From the cell containing the given text, extract its center point as [x, y] coordinate. 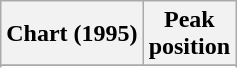
Peakposition [189, 34]
Chart (1995) [72, 34]
